Provide the (X, Y) coordinate of the cell's center where the given text is located.  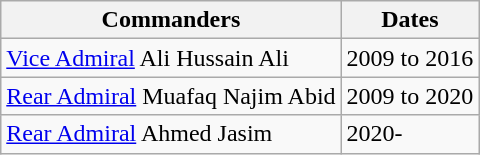
Rear Admiral Muafaq Najim Abid (171, 96)
2009 to 2016 (410, 58)
Dates (410, 20)
Rear Admiral Ahmed Jasim (171, 134)
2009 to 2020 (410, 96)
Vice Admiral Ali Hussain Ali (171, 58)
Commanders (171, 20)
2020- (410, 134)
